Identify which cell holds the provided text, then report its (X, Y) central coordinate. 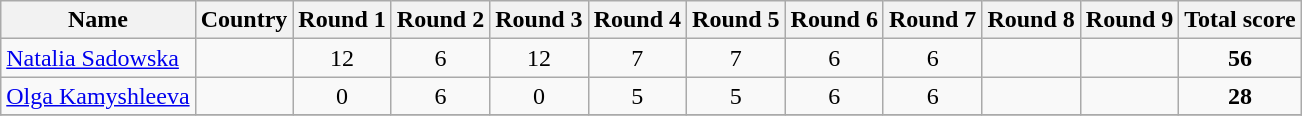
Round 7 (932, 20)
Country (244, 20)
Round 8 (1031, 20)
Round 9 (1129, 20)
28 (1240, 96)
Round 2 (440, 20)
Total score (1240, 20)
Round 5 (736, 20)
Round 4 (637, 20)
Round 6 (834, 20)
Name (98, 20)
56 (1240, 58)
Natalia Sadowska (98, 58)
Round 3 (539, 20)
Round 1 (342, 20)
Olga Kamyshleeva (98, 96)
